For the text-containing cell, return its midpoint in (x, y) coordinate format. 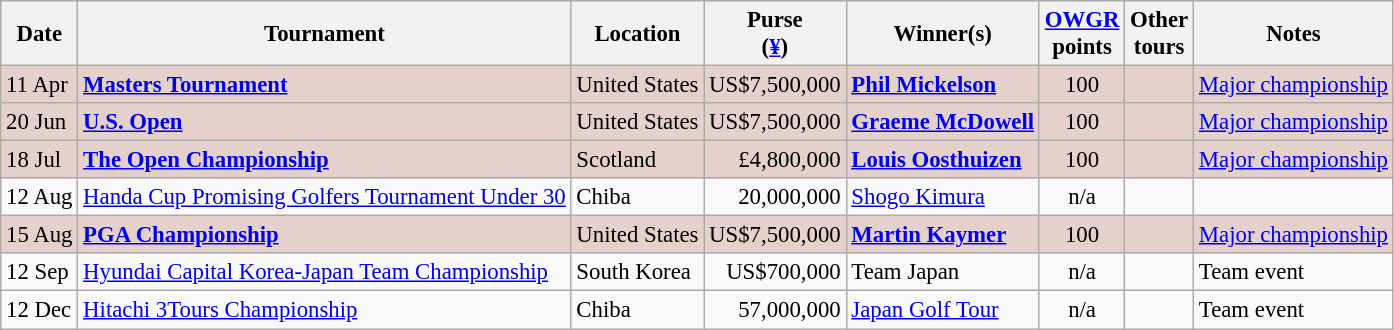
U.S. Open (324, 122)
57,000,000 (775, 310)
South Korea (638, 273)
Louis Oosthuizen (942, 160)
Scotland (638, 160)
20,000,000 (775, 197)
Japan Golf Tour (942, 310)
20 Jun (40, 122)
Purse(¥) (775, 34)
11 Apr (40, 85)
The Open Championship (324, 160)
Othertours (1160, 34)
12 Aug (40, 197)
PGA Championship (324, 235)
Masters Tournament (324, 85)
Location (638, 34)
Winner(s) (942, 34)
Handa Cup Promising Golfers Tournament Under 30 (324, 197)
18 Jul (40, 160)
Hyundai Capital Korea-Japan Team Championship (324, 273)
Notes (1294, 34)
Phil Mickelson (942, 85)
Hitachi 3Tours Championship (324, 310)
Shogo Kimura (942, 197)
15 Aug (40, 235)
Tournament (324, 34)
12 Dec (40, 310)
12 Sep (40, 273)
OWGRpoints (1082, 34)
£4,800,000 (775, 160)
Date (40, 34)
US$700,000 (775, 273)
Graeme McDowell (942, 122)
Martin Kaymer (942, 235)
Team Japan (942, 273)
